Return the (X, Y) coordinate for the center point of the cell that contains the specified text.  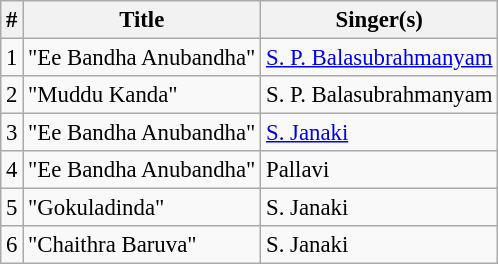
"Gokuladinda" (142, 208)
"Chaithra Baruva" (142, 245)
Pallavi (380, 170)
Singer(s) (380, 20)
4 (12, 170)
Title (142, 20)
6 (12, 245)
3 (12, 133)
"Muddu Kanda" (142, 95)
# (12, 20)
5 (12, 208)
2 (12, 95)
1 (12, 58)
